Return [X, Y] of the center of cell containing provided text 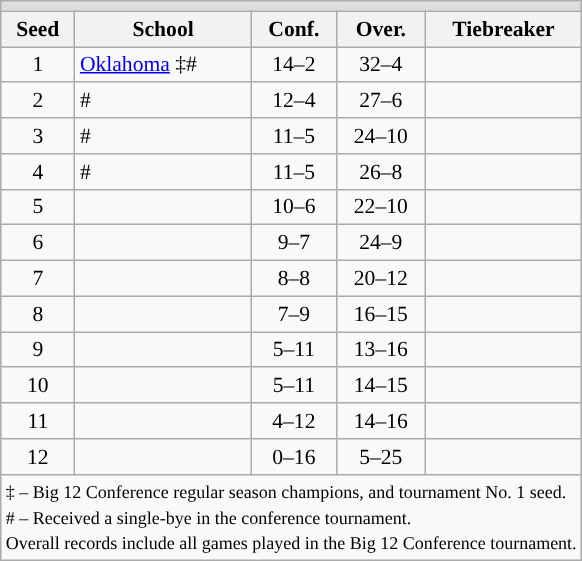
20–12 [380, 279]
8 [38, 314]
14–16 [380, 421]
10–6 [294, 207]
9–7 [294, 243]
5 [38, 207]
32–4 [380, 65]
3 [38, 136]
8–8 [294, 279]
9 [38, 350]
22–10 [380, 207]
4–12 [294, 421]
26–8 [380, 172]
4 [38, 172]
1 [38, 65]
24–9 [380, 243]
12–4 [294, 101]
School [164, 29]
Oklahoma ‡# [164, 65]
2 [38, 101]
10 [38, 386]
6 [38, 243]
11 [38, 421]
14–2 [294, 65]
0–16 [294, 457]
24–10 [380, 136]
7 [38, 279]
Conf. [294, 29]
13–16 [380, 350]
14–15 [380, 386]
Over. [380, 29]
Tiebreaker [503, 29]
5–25 [380, 457]
27–6 [380, 101]
12 [38, 457]
Seed [38, 29]
16–15 [380, 314]
7–9 [294, 314]
